Search for the cell housing the specified text and yield its (x, y) center coordinate. 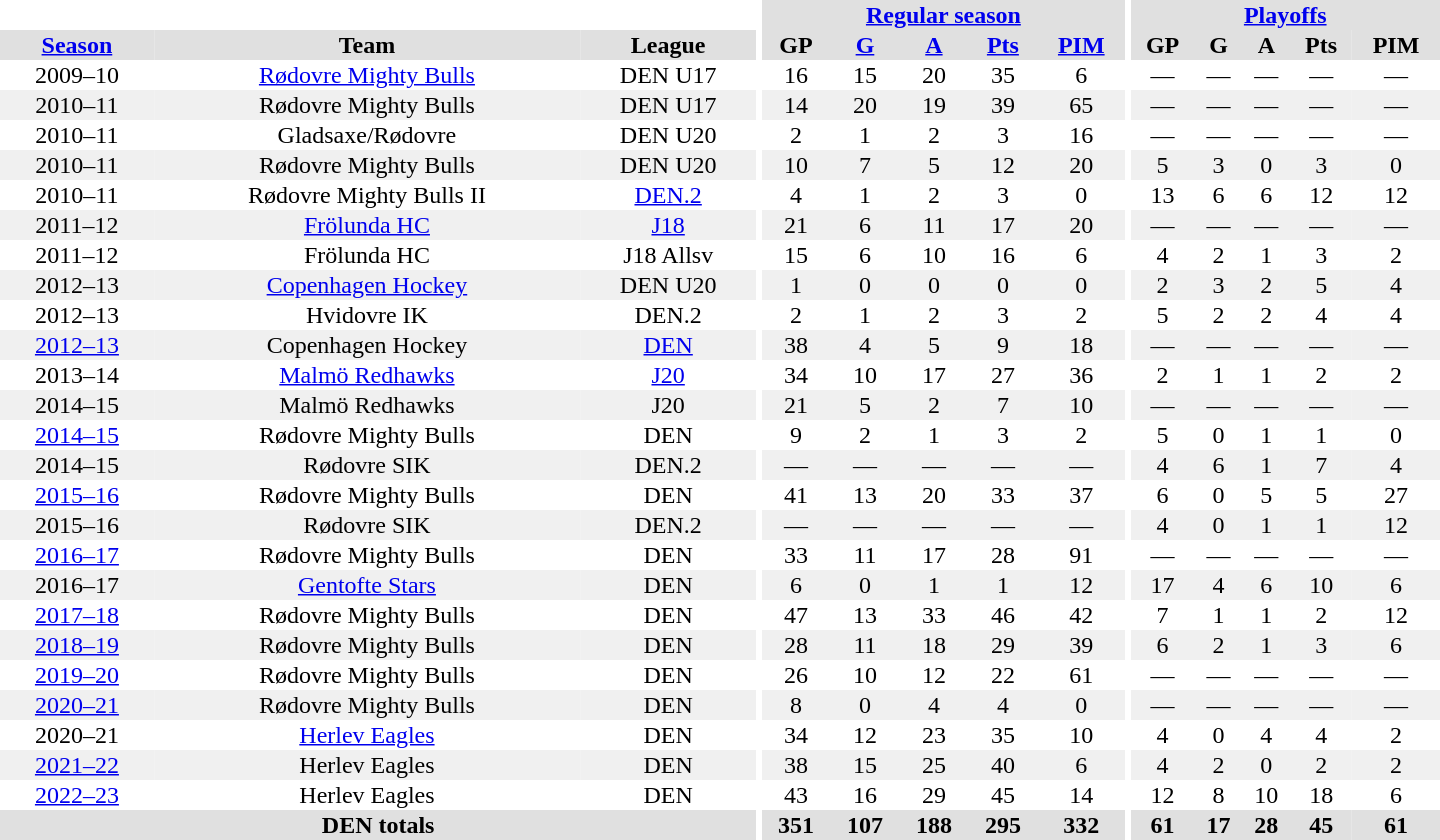
46 (1002, 615)
36 (1081, 375)
Gladsaxe/Rødovre (367, 135)
Rødovre Mighty Bulls II (367, 195)
351 (796, 825)
22 (1002, 675)
DEN totals (378, 825)
42 (1081, 615)
295 (1002, 825)
2009–10 (77, 75)
37 (1081, 495)
J18 Allsv (668, 255)
23 (934, 735)
188 (934, 825)
Gentofte Stars (367, 585)
25 (934, 765)
19 (934, 105)
2019–20 (77, 675)
91 (1081, 555)
Playoffs (1285, 15)
2022–23 (77, 795)
65 (1081, 105)
40 (1002, 765)
47 (796, 615)
107 (866, 825)
J18 (668, 225)
332 (1081, 825)
Hvidovre IK (367, 315)
Regular season (944, 15)
2021–22 (77, 765)
43 (796, 795)
41 (796, 495)
Season (77, 45)
2018–19 (77, 645)
2013–14 (77, 375)
26 (796, 675)
Team (367, 45)
2017–18 (77, 615)
League (668, 45)
